Pinpoint the cell where the given text exists, returning its (X, Y) midpoint coordinate. 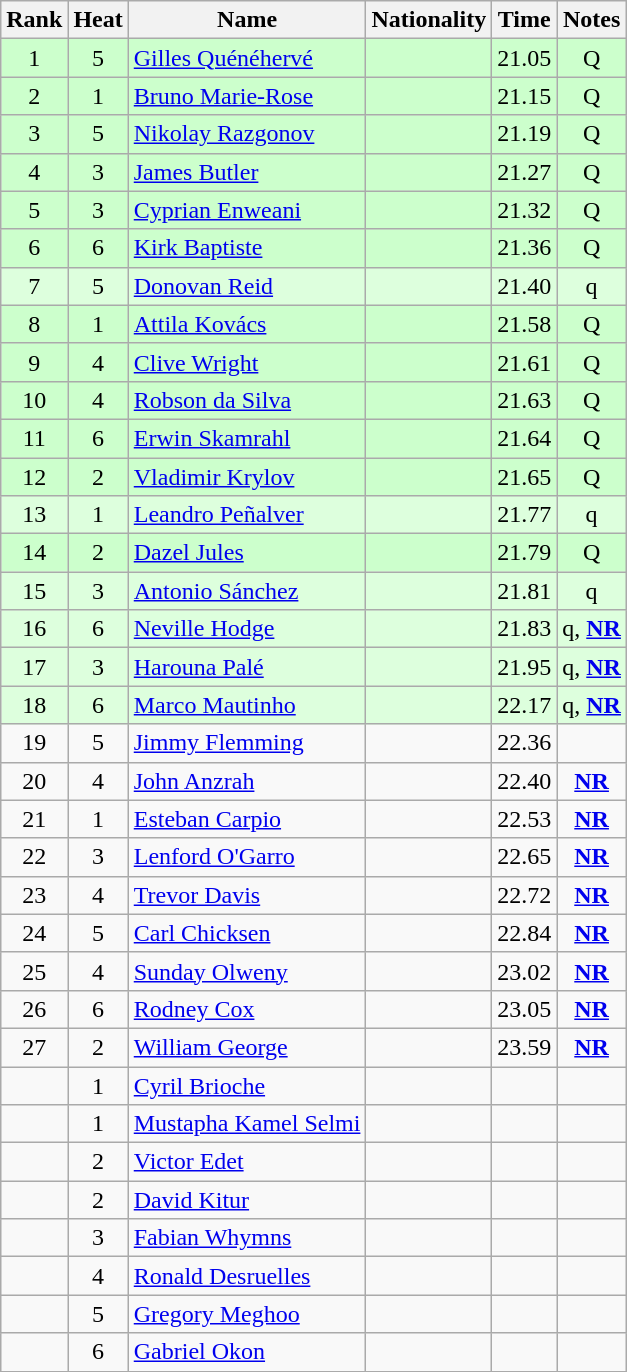
James Butler (247, 172)
22.53 (524, 819)
Fabian Whymns (247, 1238)
9 (34, 362)
Trevor Davis (247, 895)
24 (34, 933)
26 (34, 1009)
22.17 (524, 705)
21.32 (524, 210)
21.65 (524, 477)
Ronald Desruelles (247, 1276)
Time (524, 20)
21.77 (524, 515)
21.58 (524, 324)
19 (34, 743)
21.05 (524, 58)
21.95 (524, 667)
20 (34, 781)
27 (34, 1047)
Leandro Peñalver (247, 515)
17 (34, 667)
Name (247, 20)
Marco Mautinho (247, 705)
21.15 (524, 96)
21.40 (524, 286)
Dazel Jules (247, 553)
Rank (34, 20)
13 (34, 515)
Nikolay Razgonov (247, 134)
21.61 (524, 362)
Rodney Cox (247, 1009)
23.59 (524, 1047)
Bruno Marie-Rose (247, 96)
Cyril Brioche (247, 1085)
Vladimir Krylov (247, 477)
18 (34, 705)
12 (34, 477)
Notes (592, 20)
21 (34, 819)
Clive Wright (247, 362)
Victor Edet (247, 1162)
Neville Hodge (247, 629)
Gregory Meghoo (247, 1314)
11 (34, 438)
Cyprian Enweani (247, 210)
Robson da Silva (247, 400)
John Anzrah (247, 781)
Carl Chicksen (247, 933)
22 (34, 857)
23 (34, 895)
21.36 (524, 248)
22.72 (524, 895)
Heat (98, 20)
Jimmy Flemming (247, 743)
David Kitur (247, 1200)
Kirk Baptiste (247, 248)
21.79 (524, 553)
23.05 (524, 1009)
Nationality (429, 20)
Sunday Olweny (247, 971)
21.81 (524, 591)
21.64 (524, 438)
Mustapha Kamel Selmi (247, 1124)
William George (247, 1047)
16 (34, 629)
Erwin Skamrahl (247, 438)
14 (34, 553)
22.40 (524, 781)
23.02 (524, 971)
21.63 (524, 400)
22.65 (524, 857)
22.36 (524, 743)
Harouna Palé (247, 667)
15 (34, 591)
7 (34, 286)
Lenford O'Garro (247, 857)
8 (34, 324)
Esteban Carpio (247, 819)
Attila Kovács (247, 324)
Antonio Sánchez (247, 591)
21.19 (524, 134)
Donovan Reid (247, 286)
22.84 (524, 933)
Gabriel Okon (247, 1352)
Gilles Quénéhervé (247, 58)
25 (34, 971)
21.27 (524, 172)
21.83 (524, 629)
10 (34, 400)
